Provide the [X, Y] coordinate of the cell's center where the given text is located.  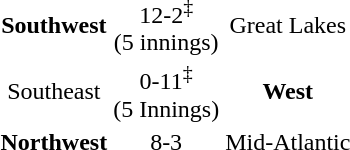
0-11‡(5 Innings) [166, 92]
